Search for the cell housing the specified text and yield its [X, Y] center coordinate. 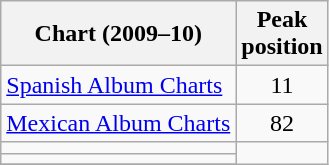
82 [282, 123]
Peakposition [282, 34]
Chart (2009–10) [118, 34]
Spanish Album Charts [118, 85]
11 [282, 85]
Mexican Album Charts [118, 123]
